Return the [x, y] coordinate for the center point of the cell that contains the specified text.  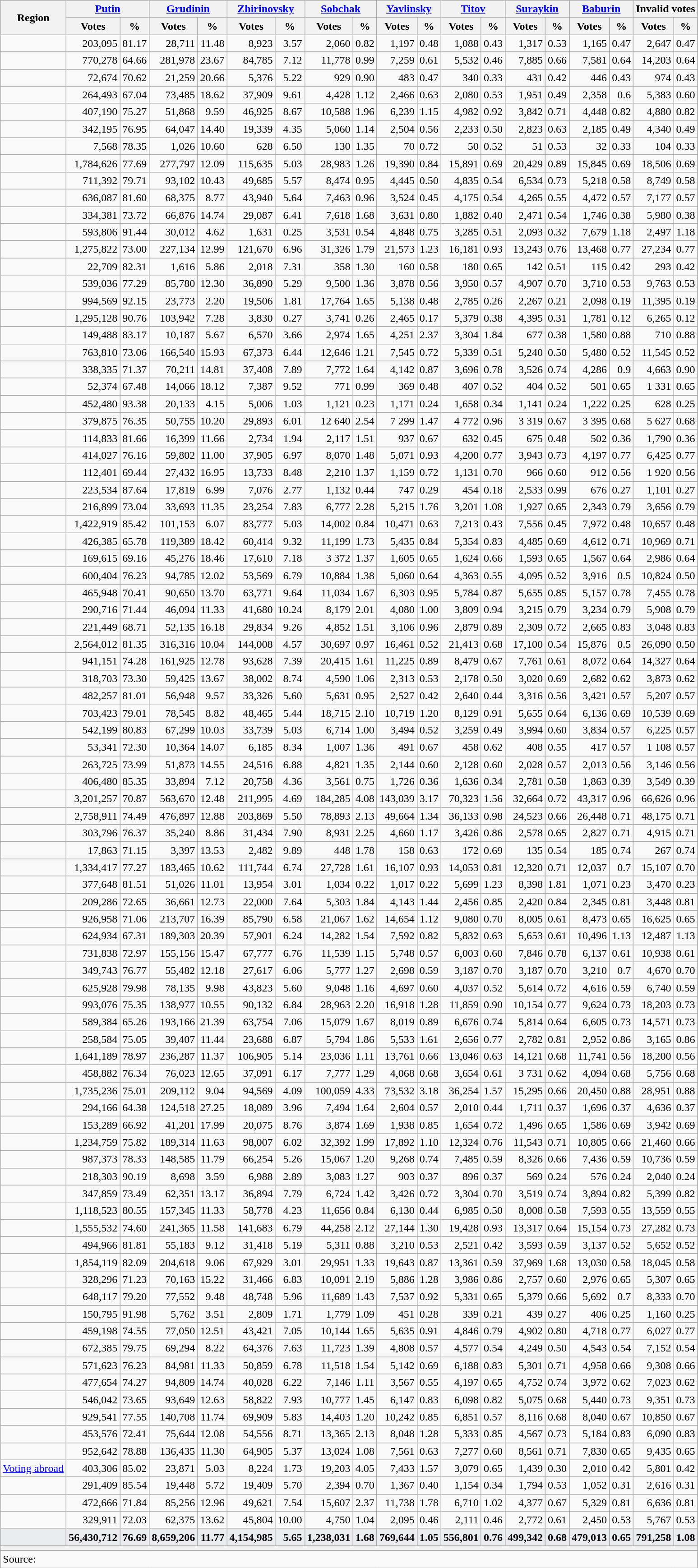
11,395 [653, 301]
76.35 [134, 421]
763,810 [93, 352]
73.30 [134, 678]
85,790 [251, 919]
7,152 [653, 1348]
3,696 [461, 369]
1.44 [429, 902]
8,072 [589, 661]
1.33 [365, 1262]
9,435 [653, 1451]
329,911 [93, 1520]
2,578 [525, 833]
16,399 [173, 438]
258,584 [93, 1039]
6,724 [328, 1194]
33,894 [173, 782]
3,874 [328, 1125]
41,201 [173, 1125]
13.53 [212, 850]
Baburin [601, 9]
11,723 [328, 1348]
7.89 [290, 369]
4,154,985 [251, 1537]
7 299 [397, 421]
209,286 [93, 902]
1.04 [365, 1520]
60,414 [251, 541]
407,190 [93, 112]
9.61 [290, 95]
4,718 [589, 1331]
15,079 [328, 1022]
1,555,532 [93, 1228]
4,395 [525, 318]
43,940 [251, 198]
6,714 [328, 730]
23,773 [173, 301]
172 [461, 850]
13,954 [251, 885]
2,465 [397, 318]
5,692 [589, 1296]
9.89 [290, 850]
7,023 [653, 1383]
10.62 [212, 867]
15,154 [589, 1228]
4,448 [589, 112]
58,822 [251, 1400]
1,154 [461, 1485]
Invalid votes [666, 9]
3,710 [589, 284]
84,785 [251, 60]
29,834 [251, 627]
6,570 [251, 335]
8.82 [212, 713]
12.96 [212, 1503]
77.69 [134, 163]
166,540 [173, 352]
303,796 [93, 833]
4,902 [525, 1331]
556,801 [461, 1537]
993,076 [93, 1005]
2,345 [589, 902]
494,966 [93, 1245]
30,012 [173, 232]
76.77 [134, 970]
6,851 [461, 1417]
24,523 [525, 816]
157,345 [173, 1211]
67,929 [251, 1262]
111,744 [251, 867]
20,758 [251, 782]
5,138 [397, 301]
1.03 [290, 404]
18,506 [653, 163]
3,631 [397, 215]
20,450 [589, 1091]
3.18 [429, 1091]
1.56 [493, 799]
11.77 [212, 1537]
56,430,712 [93, 1537]
8.22 [212, 1348]
3,106 [397, 627]
491 [397, 747]
19,448 [173, 1485]
48,175 [653, 816]
1,641,189 [93, 1056]
1.62 [365, 919]
135 [525, 850]
19,643 [397, 1262]
20,415 [328, 661]
12.51 [212, 1331]
1 331 [653, 387]
0.6 [622, 95]
11.79 [212, 1159]
12.18 [212, 970]
4.69 [290, 799]
6,239 [397, 112]
6,265 [653, 318]
81.51 [134, 885]
50 [461, 146]
6.17 [290, 1074]
9.98 [212, 987]
29,893 [251, 421]
1.05 [429, 1537]
5,801 [653, 1468]
4.23 [290, 1211]
21,067 [328, 919]
1,052 [589, 1485]
73.06 [134, 352]
69,294 [173, 1348]
4,200 [461, 455]
4,846 [461, 1331]
10,496 [589, 936]
7.39 [290, 661]
9,080 [461, 919]
20.39 [212, 936]
1,951 [525, 95]
4,697 [397, 987]
4,567 [525, 1434]
12.65 [212, 1074]
1.34 [429, 816]
28,711 [173, 43]
49,664 [397, 816]
12 640 [328, 421]
3 372 [328, 558]
5,071 [397, 455]
3.96 [290, 1108]
78,545 [173, 713]
64.38 [134, 1108]
8,931 [328, 833]
1.26 [365, 163]
6,098 [461, 1400]
8.34 [290, 747]
6.50 [290, 146]
2,656 [461, 1039]
209,112 [173, 1091]
14,203 [653, 60]
19,506 [251, 301]
1.79 [365, 249]
571,623 [93, 1365]
7.63 [290, 1348]
81.66 [134, 438]
7,277 [461, 1451]
49,621 [251, 1503]
8,698 [173, 1176]
20,075 [251, 1125]
69.16 [134, 558]
0.30 [558, 1468]
4,852 [328, 627]
5,184 [589, 1434]
64.66 [134, 60]
75.82 [134, 1142]
2,018 [251, 267]
115 [589, 267]
11,539 [328, 953]
5,440 [589, 1400]
4 772 [461, 421]
13.62 [212, 1520]
14.55 [212, 765]
8,008 [525, 1211]
502 [589, 438]
9.52 [290, 387]
1.96 [365, 112]
5,142 [397, 1365]
3,234 [589, 610]
499,342 [525, 1537]
71.06 [134, 919]
81.81 [134, 1245]
91.98 [134, 1314]
33,693 [173, 507]
2,420 [525, 902]
4.62 [212, 232]
46,094 [173, 610]
5 627 [653, 421]
6.76 [290, 953]
2,210 [328, 472]
77,050 [173, 1331]
2,665 [589, 627]
12.09 [212, 163]
4,636 [653, 1108]
3 395 [589, 421]
101,153 [173, 524]
14,002 [328, 524]
51,868 [173, 112]
79.75 [134, 1348]
2,640 [461, 696]
3.59 [212, 1176]
72.97 [134, 953]
62,375 [173, 1520]
11.66 [212, 438]
1.06 [365, 678]
4,907 [525, 284]
5,399 [653, 1194]
13,468 [589, 249]
153,289 [93, 1125]
1,790 [653, 438]
73.00 [134, 249]
Voting abroad [33, 1468]
7,592 [397, 936]
11.37 [212, 1056]
37,091 [251, 1074]
193,166 [173, 1022]
7,213 [461, 524]
21,573 [397, 249]
62,351 [173, 1194]
18.42 [212, 541]
10,938 [653, 953]
37,969 [525, 1262]
74.49 [134, 816]
28,963 [328, 1005]
85.54 [134, 1485]
1 108 [653, 747]
77.27 [134, 867]
77.29 [134, 284]
6,090 [653, 1434]
3.17 [429, 799]
1.71 [290, 1314]
78.88 [134, 1451]
31,418 [251, 1245]
4,612 [589, 541]
267 [653, 850]
6,676 [461, 1022]
43,421 [251, 1331]
7.06 [290, 1022]
161,925 [173, 661]
8,005 [525, 919]
1.21 [365, 352]
78,893 [328, 816]
5,614 [525, 987]
369 [397, 387]
414,027 [93, 455]
Sobchak [341, 9]
2,782 [525, 1039]
11,543 [525, 1142]
31,326 [328, 249]
1,496 [525, 1125]
476,897 [173, 816]
7,436 [589, 1159]
4,660 [397, 833]
4,835 [461, 180]
100,059 [328, 1091]
216,899 [93, 507]
10.60 [212, 146]
349,743 [93, 970]
21,413 [461, 644]
72.03 [134, 1520]
8.74 [290, 678]
13,317 [525, 1228]
68,375 [173, 198]
17,610 [251, 558]
10,091 [328, 1279]
28,983 [328, 163]
6,136 [589, 713]
8,561 [525, 1451]
2,267 [525, 301]
6.84 [290, 1005]
9.12 [212, 1245]
3,215 [525, 610]
7,618 [328, 215]
3,809 [461, 610]
67,299 [173, 730]
453,576 [93, 1434]
3,873 [653, 678]
26,090 [653, 644]
4,428 [328, 95]
12.88 [212, 816]
1,197 [397, 43]
3,549 [653, 782]
4,750 [328, 1520]
1,034 [328, 885]
1.39 [365, 1348]
7,830 [589, 1451]
15,067 [328, 1159]
11,778 [328, 60]
5,699 [461, 885]
10,364 [173, 747]
9.26 [290, 627]
7.83 [290, 507]
8,116 [525, 1417]
472,666 [93, 1503]
1,141 [525, 404]
70,163 [173, 1279]
675 [525, 438]
0.29 [429, 489]
4,663 [653, 369]
72.41 [134, 1434]
93.38 [134, 404]
30,697 [328, 644]
465,948 [93, 593]
293 [653, 267]
2,233 [461, 129]
71.37 [134, 369]
5,331 [461, 1296]
12,646 [328, 352]
27,234 [653, 249]
23.67 [212, 60]
10,884 [328, 576]
10,969 [653, 541]
937 [397, 438]
7,455 [653, 593]
36,661 [173, 902]
1.99 [365, 1142]
4,915 [653, 833]
27,282 [653, 1228]
3,448 [653, 902]
14.40 [212, 129]
2.54 [365, 421]
4,752 [525, 1383]
3,316 [525, 696]
6,710 [461, 1503]
43,823 [251, 987]
2,781 [525, 782]
8.86 [212, 833]
7,259 [397, 60]
6.07 [212, 524]
8,923 [251, 43]
7.18 [290, 558]
1,317 [525, 43]
2,533 [525, 489]
5.57 [290, 180]
1.69 [365, 1125]
5.64 [290, 198]
7,561 [397, 1451]
11.35 [212, 507]
16.18 [212, 627]
2,040 [653, 1176]
67,373 [251, 352]
19,339 [251, 129]
138,977 [173, 1005]
407 [461, 387]
10,144 [328, 1331]
966 [525, 472]
46,925 [251, 112]
2,128 [461, 765]
158 [397, 850]
5.22 [290, 78]
941,151 [93, 661]
7.28 [212, 318]
7,761 [525, 661]
9.48 [212, 1296]
6,003 [461, 953]
2,604 [397, 1108]
3,079 [461, 1468]
5,762 [173, 1314]
2,178 [461, 678]
404 [525, 387]
4,880 [653, 112]
994,569 [93, 301]
7,885 [525, 60]
15,295 [525, 1091]
1,131 [461, 472]
13,361 [461, 1262]
1.42 [365, 1194]
43,317 [589, 799]
5,748 [397, 953]
926,958 [93, 919]
3,137 [589, 1245]
12,324 [461, 1142]
71.44 [134, 610]
10,657 [653, 524]
3,519 [525, 1194]
9.06 [212, 1262]
85,780 [173, 284]
5,777 [328, 970]
4,472 [589, 198]
20.66 [212, 78]
75.01 [134, 1091]
11.30 [212, 1451]
183,465 [173, 867]
3,916 [589, 576]
1,118,523 [93, 1211]
85,256 [173, 1503]
2,974 [328, 335]
1,781 [589, 318]
70,211 [173, 369]
12.48 [212, 799]
8,479 [461, 661]
6.44 [290, 352]
81.01 [134, 696]
0.9 [622, 369]
4.05 [365, 1468]
74.55 [134, 1331]
8,048 [397, 1434]
19,203 [328, 1468]
10.03 [212, 730]
12.30 [212, 284]
5.83 [290, 1417]
33,326 [251, 696]
4,265 [525, 198]
15,607 [328, 1503]
11,034 [328, 593]
78.33 [134, 1159]
82.31 [134, 267]
4,445 [397, 180]
1,026 [173, 146]
90.76 [134, 318]
4,577 [461, 1348]
2,827 [589, 833]
10.55 [212, 1005]
94,785 [173, 576]
6,303 [397, 593]
3,020 [525, 678]
17,863 [93, 850]
6,188 [461, 1365]
10.20 [212, 421]
70.41 [134, 593]
18,089 [251, 1108]
1,439 [525, 1468]
5,767 [653, 1520]
316,316 [173, 644]
6.83 [290, 1279]
16.95 [212, 472]
8,179 [328, 610]
710 [653, 335]
3,285 [461, 232]
5,383 [653, 95]
27,144 [397, 1228]
10,588 [328, 112]
2,879 [461, 627]
4,142 [397, 369]
112,401 [93, 472]
2,013 [589, 765]
91.44 [134, 232]
6.88 [290, 765]
569 [525, 1176]
0.94 [493, 610]
22,709 [93, 267]
5.50 [290, 816]
223,534 [93, 489]
1,654 [461, 1125]
85.02 [134, 1468]
13.70 [212, 593]
11,545 [653, 352]
51,873 [173, 765]
227,134 [173, 249]
41,680 [251, 610]
403,306 [93, 1468]
9.57 [212, 696]
20,429 [525, 163]
13.67 [212, 678]
4,821 [328, 765]
6,147 [397, 1400]
7,772 [328, 369]
11,689 [328, 1296]
10.43 [212, 180]
114,833 [93, 438]
13,365 [328, 1434]
54,556 [251, 1434]
155,156 [173, 953]
406 [589, 1314]
12.78 [212, 661]
11.63 [212, 1142]
27,432 [173, 472]
6,740 [653, 987]
4,543 [589, 1348]
281,978 [173, 60]
6,185 [251, 747]
4,249 [525, 1348]
9.32 [290, 541]
106,905 [251, 1056]
501 [589, 387]
791,258 [653, 1537]
14.81 [212, 369]
5,333 [461, 1434]
1,605 [397, 558]
1,616 [173, 267]
149,488 [93, 335]
1,854,119 [93, 1262]
5.26 [290, 1159]
3,494 [397, 730]
70 [397, 146]
51,026 [173, 885]
81.60 [134, 198]
5.96 [290, 1296]
76.34 [134, 1074]
431 [525, 78]
8,749 [653, 180]
Zhirinovsky [266, 9]
903 [397, 1176]
5,653 [525, 936]
67,777 [251, 953]
75.05 [134, 1039]
417 [589, 747]
12,037 [589, 867]
14,282 [328, 936]
90.19 [134, 1176]
9,624 [589, 1005]
81.35 [134, 644]
3.57 [290, 43]
66,254 [251, 1159]
1.16 [365, 987]
929,541 [93, 1417]
7,387 [251, 387]
12.63 [212, 1400]
1.43 [365, 1296]
952,642 [93, 1451]
2,698 [397, 970]
92.15 [134, 301]
2,060 [328, 43]
6.01 [290, 421]
6,777 [328, 507]
29,087 [251, 215]
8,070 [328, 455]
770,278 [93, 60]
10,539 [653, 713]
36,890 [251, 284]
69,909 [251, 1417]
75.27 [134, 112]
676 [589, 489]
5,376 [251, 78]
6,137 [589, 953]
75.35 [134, 1005]
4,616 [589, 987]
15.47 [212, 953]
377,648 [93, 885]
64,376 [251, 1348]
18,715 [328, 713]
2,772 [525, 1520]
1,165 [589, 43]
0.28 [429, 1314]
16,181 [461, 249]
83.17 [134, 335]
6,534 [525, 180]
2,144 [397, 765]
600,404 [93, 576]
0.17 [429, 318]
5,240 [525, 352]
184,285 [328, 799]
221,449 [93, 627]
1.38 [365, 576]
16.39 [212, 919]
771 [328, 387]
408 [525, 747]
1.76 [429, 507]
218,303 [93, 1176]
2,986 [653, 558]
5.72 [212, 1485]
12.73 [212, 902]
406,480 [93, 782]
1,735,236 [93, 1091]
19,409 [251, 1485]
15,891 [461, 163]
731,838 [93, 953]
1.45 [365, 1400]
5.44 [290, 713]
0.32 [558, 232]
542,199 [93, 730]
2.28 [365, 507]
9.64 [290, 593]
10,154 [525, 1005]
2,471 [525, 215]
23,036 [328, 1056]
6.58 [290, 919]
4,340 [653, 129]
3,083 [328, 1176]
7.93 [290, 1400]
1,234,759 [93, 1142]
3,830 [251, 318]
8.48 [290, 472]
4,251 [397, 335]
66.92 [134, 1125]
119,389 [173, 541]
7.54 [290, 1503]
1,580 [589, 335]
5.86 [212, 267]
3 319 [525, 421]
6.78 [290, 1365]
987,373 [93, 1159]
185 [589, 850]
1,238,031 [328, 1537]
121,670 [251, 249]
1,132 [328, 489]
6.99 [212, 489]
1.48 [365, 455]
5.29 [290, 284]
5.37 [290, 1451]
17,819 [173, 489]
2,757 [525, 1279]
150,795 [93, 1314]
45,804 [251, 1520]
1,696 [589, 1108]
14,327 [653, 661]
9,268 [397, 1159]
2,758,911 [93, 816]
Region [33, 18]
58,778 [251, 1211]
6,988 [251, 1176]
37,905 [251, 455]
32,392 [328, 1142]
747 [397, 489]
2,785 [461, 301]
10,777 [328, 1400]
11,859 [461, 1005]
1,275,822 [93, 249]
66,626 [653, 799]
13,559 [653, 1211]
79.20 [134, 1296]
142 [525, 267]
6.97 [290, 455]
18,200 [653, 1056]
338,335 [93, 369]
1,636 [461, 782]
7,537 [397, 1296]
39,407 [173, 1039]
3,654 [461, 1074]
1.47 [429, 421]
9.04 [212, 1091]
294,166 [93, 1108]
7,593 [589, 1211]
10,719 [397, 713]
36,254 [461, 1091]
15.22 [212, 1279]
1,784,626 [93, 163]
539,036 [93, 284]
28,951 [653, 1091]
636,087 [93, 198]
1,794 [525, 1485]
12.99 [212, 249]
1.10 [429, 1142]
98,007 [251, 1142]
7,494 [328, 1108]
4,958 [589, 1365]
1.14 [365, 129]
140,708 [173, 1417]
2.10 [365, 713]
2,497 [653, 232]
73,532 [397, 1091]
342,195 [93, 129]
2,734 [251, 438]
624,934 [93, 936]
7,846 [525, 953]
2,098 [589, 301]
479,013 [589, 1537]
5,218 [589, 180]
2.12 [365, 1228]
3,656 [653, 507]
76.16 [134, 455]
20,133 [173, 404]
74.60 [134, 1228]
11.74 [212, 1417]
52,135 [173, 627]
1,927 [525, 507]
9,500 [328, 284]
5,339 [461, 352]
85.42 [134, 524]
66,876 [173, 215]
912 [589, 472]
73.04 [134, 507]
5,075 [525, 1400]
5,329 [589, 1503]
7,485 [461, 1159]
50,859 [251, 1365]
29,951 [328, 1262]
3,741 [328, 318]
6.22 [290, 1383]
73.72 [134, 215]
31,434 [251, 833]
0.98 [493, 816]
3,146 [653, 765]
2,527 [397, 696]
26,448 [589, 816]
5,480 [589, 352]
4,068 [397, 1074]
10,471 [397, 524]
2.89 [290, 1176]
2.19 [365, 1279]
9,048 [328, 987]
10,850 [653, 1417]
11,225 [397, 661]
3,531 [328, 232]
3,986 [461, 1279]
5.67 [212, 335]
10.04 [212, 644]
2,564,012 [93, 644]
2,456 [461, 902]
448 [328, 850]
11.58 [212, 1228]
21.39 [212, 1022]
5,784 [461, 593]
36,894 [251, 1194]
69.44 [134, 472]
1,938 [397, 1125]
40,028 [251, 1383]
5,635 [397, 1331]
63,771 [251, 593]
70.62 [134, 78]
334,381 [93, 215]
4,808 [397, 1348]
55,183 [173, 1245]
18.12 [212, 387]
426,385 [93, 541]
5,532 [461, 60]
3,397 [173, 850]
36,133 [461, 816]
2,482 [251, 850]
32,664 [525, 799]
27,617 [251, 970]
67.04 [134, 95]
74.28 [134, 661]
31,466 [251, 1279]
5,908 [653, 610]
87.64 [134, 489]
483 [397, 78]
4,485 [525, 541]
72,674 [93, 78]
21,259 [173, 78]
2,095 [397, 1520]
77.55 [134, 1417]
632 [461, 438]
10.24 [290, 610]
2,394 [328, 1485]
76.95 [134, 129]
2,809 [251, 1314]
3,259 [461, 730]
3,524 [397, 198]
13,046 [461, 1056]
8,473 [589, 919]
48,465 [251, 713]
1.02 [493, 1503]
90,650 [173, 593]
74.27 [134, 1383]
4.15 [212, 404]
15.93 [212, 352]
50,755 [173, 421]
4,363 [461, 576]
2,343 [589, 507]
5,652 [653, 1245]
5.19 [290, 1245]
2,185 [589, 129]
83,777 [251, 524]
33,739 [251, 730]
35,240 [173, 833]
81.17 [134, 43]
458,882 [93, 1074]
9,351 [653, 1400]
1,295,128 [93, 318]
10,736 [653, 1159]
7,177 [653, 198]
213,707 [173, 919]
277,797 [173, 163]
136,435 [173, 1451]
6.41 [290, 215]
23,688 [251, 1039]
12,487 [653, 936]
72.30 [134, 747]
17,100 [525, 644]
79.98 [134, 987]
3,834 [589, 730]
76.37 [134, 833]
53,569 [251, 576]
6,636 [653, 1503]
80.83 [134, 730]
80.55 [134, 1211]
4.36 [290, 782]
477,654 [93, 1383]
4,094 [589, 1074]
57,901 [251, 936]
347,859 [93, 1194]
10.00 [290, 1520]
8,019 [397, 1022]
6.24 [290, 936]
6.02 [290, 1142]
4.35 [290, 129]
11.00 [212, 455]
451 [397, 1314]
8.67 [290, 112]
5,311 [328, 1245]
10,242 [397, 1417]
73.99 [134, 765]
14,654 [397, 919]
2,450 [589, 1520]
2,080 [461, 95]
11.48 [212, 43]
8.77 [212, 198]
38,002 [251, 678]
63,754 [251, 1022]
8,474 [328, 180]
2,466 [397, 95]
22,000 [251, 902]
5,631 [328, 696]
124,518 [173, 1108]
3.66 [290, 335]
68.71 [134, 627]
2,976 [589, 1279]
44,258 [328, 1228]
291,409 [93, 1485]
14,066 [173, 387]
49,685 [251, 180]
78,135 [173, 987]
14,053 [461, 867]
1,711 [525, 1108]
5,303 [328, 902]
563,670 [173, 799]
4,286 [589, 369]
189,314 [173, 1142]
1.09 [365, 1314]
15,876 [589, 644]
7.31 [290, 267]
67.48 [134, 387]
2,616 [653, 1485]
9,763 [653, 284]
11.44 [212, 1039]
16,461 [397, 644]
5.14 [290, 1056]
17.99 [212, 1125]
5,006 [251, 404]
73,485 [173, 95]
318,703 [93, 678]
9,308 [653, 1365]
78.35 [134, 146]
5.65 [290, 1537]
15,845 [589, 163]
4,095 [525, 576]
13,761 [397, 1056]
3,593 [525, 1245]
5,886 [397, 1279]
16,107 [397, 867]
51 [525, 146]
1,779 [328, 1314]
340 [461, 78]
6.74 [290, 867]
6,027 [653, 1331]
11,738 [397, 1503]
13,024 [328, 1451]
4,982 [461, 112]
169,615 [93, 558]
7,146 [328, 1383]
13.17 [212, 1194]
3 731 [525, 1074]
241,365 [173, 1228]
7,581 [589, 60]
10,824 [653, 576]
14,571 [653, 1022]
3,165 [653, 1039]
115,635 [251, 163]
1,101 [653, 489]
14,403 [328, 1417]
546,042 [93, 1400]
144,008 [251, 644]
8,659,206 [173, 1537]
625,928 [93, 987]
82.09 [134, 1262]
4,037 [461, 987]
77,552 [173, 1296]
189,303 [173, 936]
180 [461, 267]
5,215 [397, 507]
27.25 [212, 1108]
1,334,417 [93, 867]
67.31 [134, 936]
4,080 [397, 610]
7,568 [93, 146]
1,121 [328, 404]
1.17 [429, 833]
18,045 [653, 1262]
2.77 [290, 489]
2,117 [328, 438]
211,995 [251, 799]
3,878 [397, 284]
3,942 [653, 1125]
93,102 [173, 180]
5,157 [589, 593]
5,354 [461, 541]
2,521 [461, 1245]
55,482 [173, 970]
7.90 [290, 833]
130 [328, 146]
6,225 [653, 730]
56,948 [173, 696]
76,023 [173, 1074]
71.15 [134, 850]
1,088 [461, 43]
5,207 [653, 696]
7.79 [290, 1194]
8,224 [251, 1468]
27,728 [328, 867]
65.78 [134, 541]
4.33 [365, 1091]
677 [525, 335]
71.23 [134, 1279]
12.02 [212, 576]
2,111 [461, 1520]
Putin [108, 9]
4,590 [328, 678]
379,875 [93, 421]
358 [328, 267]
2.25 [365, 833]
52,374 [93, 387]
3,201,257 [93, 799]
3.51 [212, 1314]
1,726 [397, 782]
12.08 [212, 1434]
18.46 [212, 558]
4.08 [365, 799]
236,287 [173, 1056]
648,117 [93, 1296]
1.86 [365, 1039]
6.87 [290, 1039]
4.09 [290, 1091]
73.49 [134, 1194]
1,586 [589, 1125]
3,842 [525, 112]
14.07 [212, 747]
1,160 [653, 1314]
203,095 [93, 43]
7,463 [328, 198]
1,367 [397, 1485]
263,725 [93, 765]
13,733 [251, 472]
5.70 [290, 1485]
2,028 [525, 765]
328,296 [93, 1279]
11,741 [589, 1056]
458 [461, 747]
2.01 [365, 610]
37,408 [251, 369]
4,848 [397, 232]
6,605 [589, 1022]
7,777 [328, 1074]
141,683 [251, 1228]
3,994 [525, 730]
6,985 [461, 1211]
4,377 [525, 1503]
5,814 [525, 1022]
2,823 [525, 129]
769,644 [397, 1537]
1,422,919 [93, 524]
454 [461, 489]
593,806 [93, 232]
93,628 [251, 661]
8.76 [290, 1125]
5,832 [461, 936]
7,076 [251, 489]
672,385 [93, 1348]
3,943 [525, 455]
78.97 [134, 1056]
3,201 [461, 507]
64,047 [173, 129]
90,132 [251, 1005]
11.01 [212, 885]
264,493 [93, 95]
589,384 [93, 1022]
1,567 [589, 558]
73.65 [134, 1400]
8.71 [290, 1434]
8,129 [461, 713]
48,748 [251, 1296]
3,561 [328, 782]
94,809 [173, 1383]
2,647 [653, 43]
5,794 [328, 1039]
8,040 [589, 1417]
24,516 [251, 765]
3,421 [589, 696]
290,716 [93, 610]
929 [328, 78]
3,950 [461, 284]
15,107 [653, 867]
482,257 [93, 696]
37,909 [251, 95]
7,679 [589, 232]
459,198 [93, 1331]
5,533 [397, 1039]
3,470 [653, 885]
72.65 [134, 902]
59,802 [173, 455]
203,869 [251, 816]
16,625 [653, 919]
6,425 [653, 455]
1,071 [589, 885]
2,309 [525, 627]
1 920 [653, 472]
Yavlinsky [409, 9]
13,030 [589, 1262]
6.06 [290, 970]
17,764 [328, 301]
1.29 [365, 1074]
23,254 [251, 507]
4,143 [397, 902]
103,942 [173, 318]
711,392 [93, 180]
4,175 [461, 198]
5,756 [653, 1074]
1.94 [290, 438]
93,649 [173, 1400]
17,892 [397, 1142]
576 [589, 1176]
204,618 [173, 1262]
16,918 [397, 1005]
160 [397, 267]
75,644 [173, 1434]
84,981 [173, 1365]
2,358 [589, 95]
19,390 [397, 163]
703,423 [93, 713]
32 [589, 146]
1,159 [397, 472]
1,624 [461, 558]
8,398 [525, 885]
2,682 [589, 678]
Titov [473, 9]
3,894 [589, 1194]
7,972 [589, 524]
1,658 [461, 404]
2,952 [589, 1039]
1,746 [589, 215]
7.64 [290, 902]
18.62 [212, 95]
Suraykin [537, 9]
5,980 [653, 215]
10,805 [589, 1142]
3,048 [653, 627]
6,130 [397, 1211]
59,425 [173, 678]
3,972 [589, 1383]
7,545 [397, 352]
53,341 [93, 747]
339 [461, 1314]
18,203 [653, 1005]
23,871 [173, 1468]
11,656 [328, 1211]
85.35 [134, 782]
70.87 [134, 799]
104 [653, 146]
8,326 [525, 1159]
11,199 [328, 541]
1,863 [589, 782]
1,882 [461, 215]
10,187 [173, 335]
5,301 [525, 1365]
11,518 [328, 1365]
7,556 [525, 524]
19,428 [461, 1228]
1,631 [251, 232]
79.01 [134, 713]
6.96 [290, 249]
45,276 [173, 558]
9.59 [212, 112]
2,093 [525, 232]
452,480 [93, 404]
0.18 [493, 489]
76.69 [134, 1537]
439 [525, 1314]
5,307 [653, 1279]
4,670 [653, 970]
3,567 [397, 1383]
148,585 [173, 1159]
79.71 [134, 180]
974 [653, 78]
94,569 [251, 1091]
5,435 [397, 541]
14,121 [525, 1056]
12,320 [525, 867]
7.05 [290, 1331]
143,039 [397, 799]
446 [589, 78]
2,313 [397, 678]
13,243 [525, 249]
1,007 [328, 747]
1,017 [397, 885]
64,905 [251, 1451]
1,171 [397, 404]
70,323 [461, 799]
65.26 [134, 1022]
4.57 [290, 644]
21,460 [653, 1142]
1,593 [525, 558]
0.97 [365, 644]
7,433 [397, 1468]
Grudinin [188, 9]
8,333 [653, 1296]
1,222 [589, 404]
3,526 [525, 369]
Source: [349, 1559]
896 [461, 1176]
71.84 [134, 1503]
2,504 [397, 129]
